Return the (x, y) coordinate for the center point of the cell that contains the specified text.  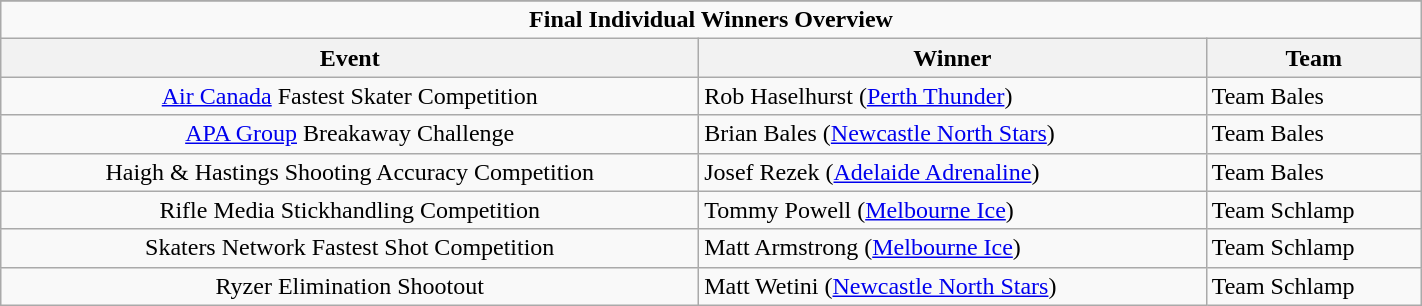
Haigh & Hastings Shooting Accuracy Competition (350, 172)
Brian Bales (Newcastle North Stars) (952, 134)
Event (350, 58)
Matt Wetini (Newcastle North Stars) (952, 286)
Air Canada Fastest Skater Competition (350, 96)
Tommy Powell (Melbourne Ice) (952, 210)
Team (1314, 58)
Rob Haselhurst (Perth Thunder) (952, 96)
Winner (952, 58)
Josef Rezek (Adelaide Adrenaline) (952, 172)
Final Individual Winners Overview (711, 20)
Ryzer Elimination Shootout (350, 286)
Matt Armstrong (Melbourne Ice) (952, 248)
APA Group Breakaway Challenge (350, 134)
Rifle Media Stickhandling Competition (350, 210)
Skaters Network Fastest Shot Competition (350, 248)
